Identify which cell holds the provided text, then report its (X, Y) central coordinate. 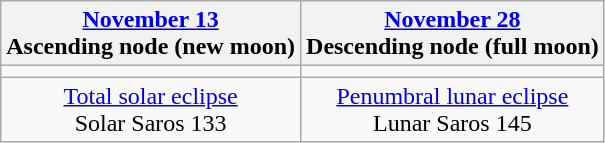
November 13Ascending node (new moon) (151, 34)
Total solar eclipseSolar Saros 133 (151, 110)
November 28Descending node (full moon) (453, 34)
Penumbral lunar eclipseLunar Saros 145 (453, 110)
